Extract the (x, y) coordinate from the center of the cell holding the provided text.  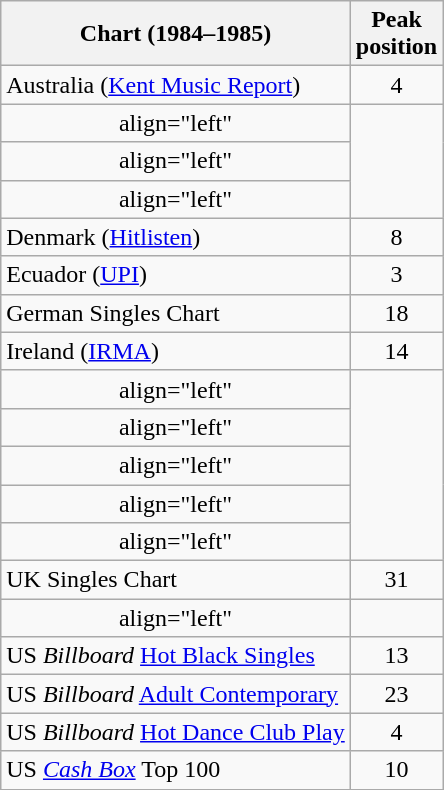
31 (396, 580)
UK Singles Chart (176, 580)
3 (396, 275)
Ecuador (UPI) (176, 275)
German Singles Chart (176, 313)
Chart (1984–1985) (176, 34)
Ireland (IRMA) (176, 351)
US Billboard Hot Black Singles (176, 656)
23 (396, 694)
US Cash Box Top 100 (176, 770)
US Billboard Hot Dance Club Play (176, 732)
14 (396, 351)
13 (396, 656)
Denmark (Hitlisten) (176, 237)
8 (396, 237)
18 (396, 313)
Australia (Kent Music Report) (176, 85)
10 (396, 770)
US Billboard Adult Contemporary (176, 694)
Peakposition (396, 34)
